From the cell containing the given text, extract its center point as (X, Y) coordinate. 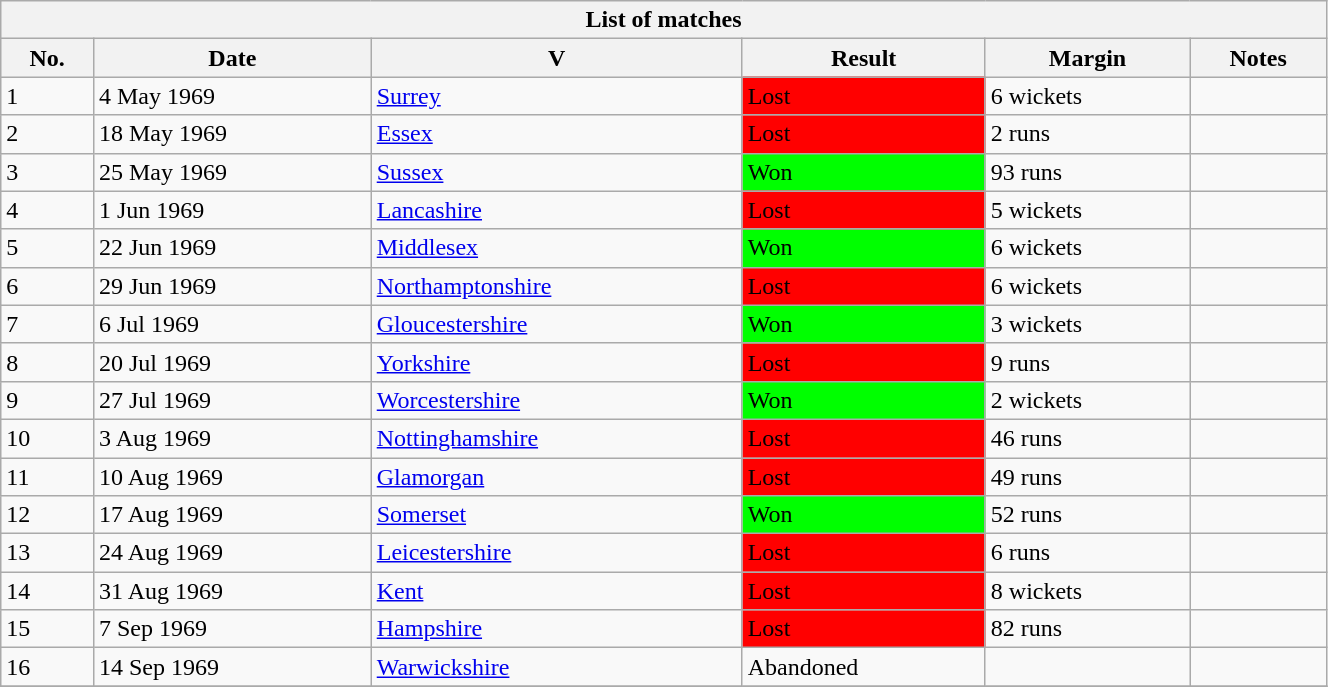
5 (48, 248)
Hampshire (556, 629)
Kent (556, 591)
Sussex (556, 172)
List of matches (664, 20)
10 Aug 1969 (232, 477)
13 (48, 553)
Margin (1087, 58)
Yorkshire (556, 362)
20 Jul 1969 (232, 362)
5 wickets (1087, 210)
82 runs (1087, 629)
Essex (556, 134)
14 (48, 591)
Notes (1258, 58)
11 (48, 477)
Worcestershire (556, 400)
Somerset (556, 515)
16 (48, 667)
2 (48, 134)
4 (48, 210)
1 Jun 1969 (232, 210)
Glamorgan (556, 477)
No. (48, 58)
46 runs (1087, 438)
18 May 1969 (232, 134)
12 (48, 515)
4 May 1969 (232, 96)
Gloucestershire (556, 324)
Warwickshire (556, 667)
Nottinghamshire (556, 438)
14 Sep 1969 (232, 667)
Result (864, 58)
52 runs (1087, 515)
10 (48, 438)
2 runs (1087, 134)
Leicestershire (556, 553)
3 wickets (1087, 324)
49 runs (1087, 477)
6 (48, 286)
22 Jun 1969 (232, 248)
17 Aug 1969 (232, 515)
V (556, 58)
Date (232, 58)
24 Aug 1969 (232, 553)
7 (48, 324)
3 (48, 172)
8 wickets (1087, 591)
3 Aug 1969 (232, 438)
25 May 1969 (232, 172)
29 Jun 1969 (232, 286)
15 (48, 629)
8 (48, 362)
6 Jul 1969 (232, 324)
9 (48, 400)
27 Jul 1969 (232, 400)
6 runs (1087, 553)
Lancashire (556, 210)
1 (48, 96)
7 Sep 1969 (232, 629)
Surrey (556, 96)
Middlesex (556, 248)
Northamptonshire (556, 286)
9 runs (1087, 362)
31 Aug 1969 (232, 591)
Abandoned (864, 667)
2 wickets (1087, 400)
93 runs (1087, 172)
